Extract the [x, y] coordinate from the center of the cell holding the provided text.  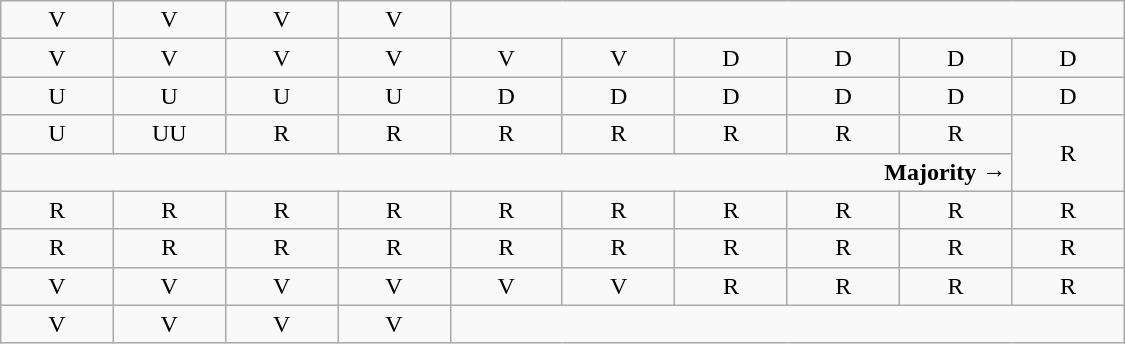
Majority → [506, 172]
UU [169, 134]
